Capture the cell that displays the provided text and extract its (X, Y) central coordinate. 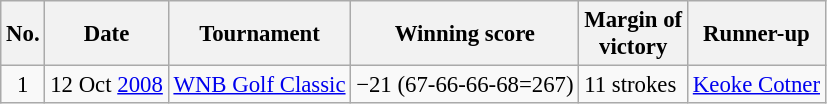
1 (23, 85)
Keoke Cotner (757, 85)
No. (23, 34)
WNB Golf Classic (260, 85)
Winning score (465, 34)
11 strokes (634, 85)
12 Oct 2008 (106, 85)
Runner-up (757, 34)
Date (106, 34)
Margin ofvictory (634, 34)
−21 (67-66-66-68=267) (465, 85)
Tournament (260, 34)
